Detect which cell encompasses the target text, then output its (X, Y) center coordinate. 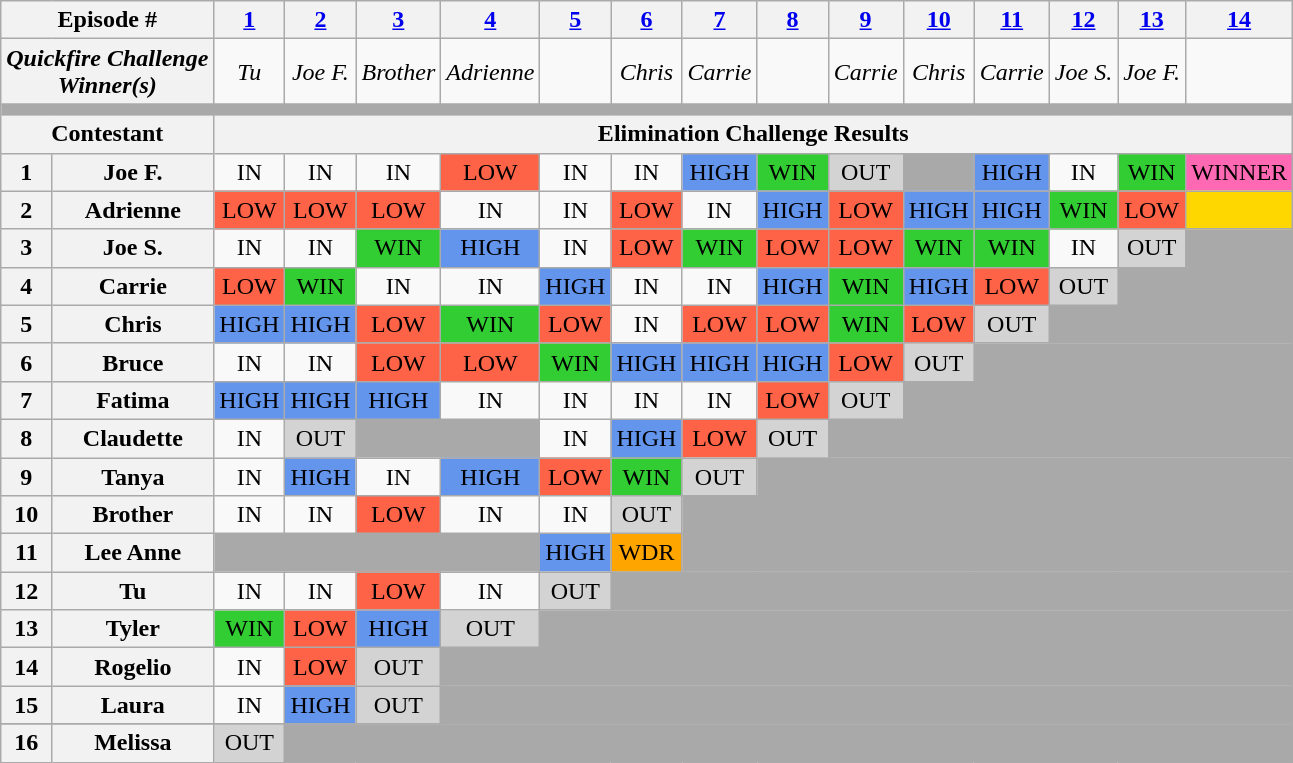
15 (26, 705)
Quickfire ChallengeWinner(s) (108, 72)
Tyler (133, 629)
Bruce (133, 362)
Rogelio (133, 667)
Elimination Challenge Results (754, 134)
Claudette (133, 438)
WDR (646, 553)
WINNER (1240, 172)
Fatima (133, 400)
Laura (133, 705)
Lee Anne (133, 553)
Episode # (108, 20)
16 (26, 743)
Melissa (133, 743)
Tanya (133, 477)
Contestant (108, 134)
